Capture the cell that displays the provided text and extract its [x, y] central coordinate. 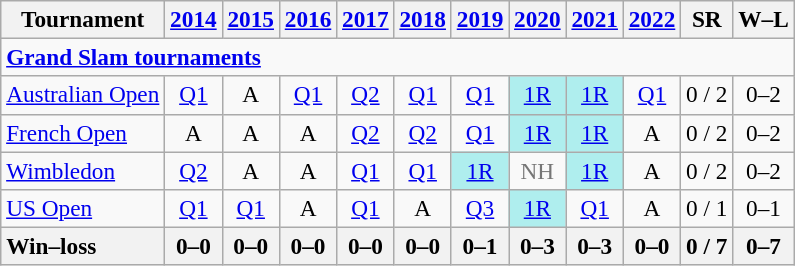
Tournament [83, 19]
Win–loss [83, 246]
French Open [83, 133]
NH [538, 170]
2018 [422, 19]
2020 [538, 19]
2022 [652, 19]
2016 [308, 19]
W–L [764, 19]
2014 [194, 19]
0 / 7 [707, 246]
Grand Slam tournaments [398, 57]
2021 [594, 19]
US Open [83, 208]
SR [707, 19]
0–7 [764, 246]
Australian Open [83, 95]
2019 [480, 19]
Wimbledon [83, 170]
0 / 1 [707, 208]
2015 [250, 19]
Q3 [480, 208]
2017 [366, 19]
